Detect which cell encompasses the target text, then output its (x, y) center coordinate. 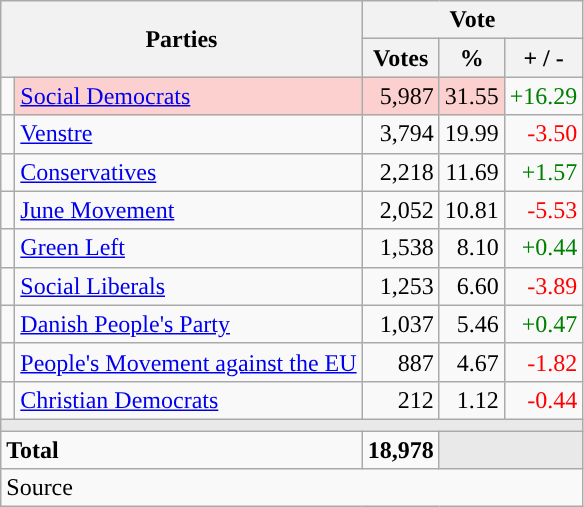
-1.82 (544, 362)
4.67 (472, 362)
Parties (182, 39)
2,218 (400, 172)
6.60 (472, 286)
Source (292, 488)
+ / - (544, 58)
Votes (400, 58)
1.12 (472, 400)
Venstre (188, 134)
+0.44 (544, 248)
8.10 (472, 248)
-0.44 (544, 400)
887 (400, 362)
Social Democrats (188, 96)
1,253 (400, 286)
Vote (472, 20)
-3.50 (544, 134)
People's Movement against the EU (188, 362)
11.69 (472, 172)
18,978 (400, 449)
19.99 (472, 134)
June Movement (188, 210)
Danish People's Party (188, 324)
3,794 (400, 134)
212 (400, 400)
Social Liberals (188, 286)
5,987 (400, 96)
-3.89 (544, 286)
+16.29 (544, 96)
-5.53 (544, 210)
Christian Democrats (188, 400)
% (472, 58)
10.81 (472, 210)
Green Left (188, 248)
Conservatives (188, 172)
5.46 (472, 324)
Total (182, 449)
+1.57 (544, 172)
+0.47 (544, 324)
1,538 (400, 248)
2,052 (400, 210)
31.55 (472, 96)
1,037 (400, 324)
